Locate the cell with the specified text and output its [x, y] center coordinate. 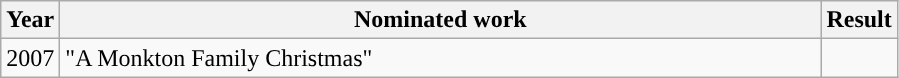
2007 [30, 58]
"A Monkton Family Christmas" [440, 58]
Nominated work [440, 20]
Result [859, 20]
Year [30, 20]
